For the text-containing cell, return its midpoint in (x, y) coordinate format. 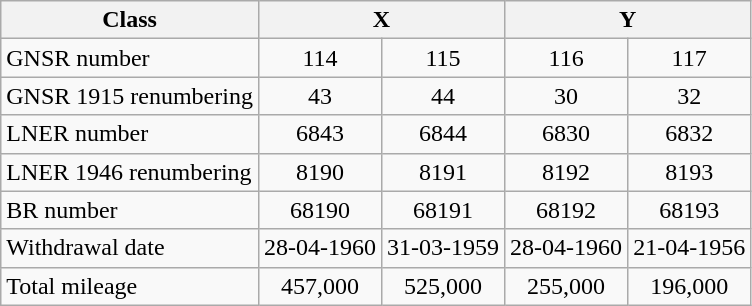
X (381, 20)
6844 (444, 134)
114 (320, 58)
8193 (690, 172)
GNSR 1915 renumbering (130, 96)
Class (130, 20)
44 (444, 96)
68192 (566, 210)
116 (566, 58)
8191 (444, 172)
31-03-1959 (444, 248)
BR number (130, 210)
6832 (690, 134)
196,000 (690, 286)
GNSR number (130, 58)
255,000 (566, 286)
LNER 1946 renumbering (130, 172)
Y (628, 20)
Withdrawal date (130, 248)
Total mileage (130, 286)
68190 (320, 210)
30 (566, 96)
8190 (320, 172)
68193 (690, 210)
6830 (566, 134)
525,000 (444, 286)
457,000 (320, 286)
115 (444, 58)
68191 (444, 210)
117 (690, 58)
8192 (566, 172)
32 (690, 96)
LNER number (130, 134)
21-04-1956 (690, 248)
6843 (320, 134)
43 (320, 96)
